Locate the cell with the specified text and output its (X, Y) center coordinate. 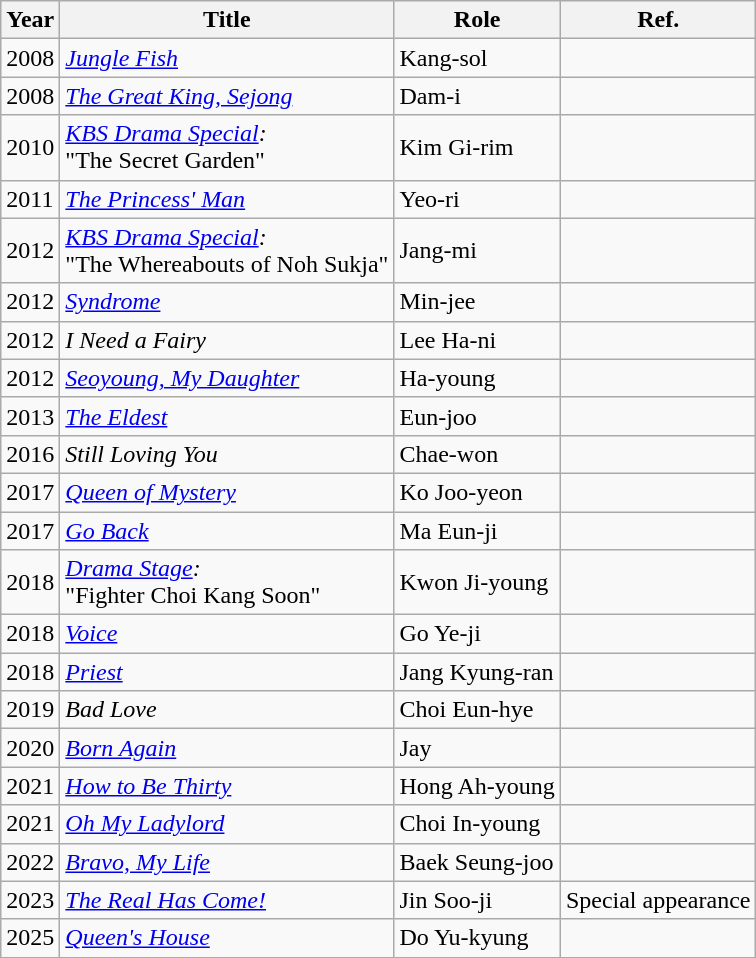
Kang-sol (477, 58)
Kwon Ji-young (477, 582)
Min-jee (477, 302)
Ref. (658, 20)
Chae-won (477, 454)
Bravo, My Life (227, 862)
Go Back (227, 531)
Title (227, 20)
Special appearance (658, 900)
How to Be Thirty (227, 786)
The Great King, Sejong (227, 96)
2020 (30, 748)
2025 (30, 938)
Dam-i (477, 96)
Do Yu-kyung (477, 938)
Still Loving You (227, 454)
The Eldest (227, 416)
2011 (30, 199)
Year (30, 20)
Ko Joo-yeon (477, 492)
2019 (30, 710)
Jungle Fish (227, 58)
Syndrome (227, 302)
Jang Kyung-ran (477, 672)
KBS Drama Special:"The Whereabouts of Noh Sukja" (227, 250)
Jay (477, 748)
Choi Eun-hye (477, 710)
Lee Ha-ni (477, 340)
2022 (30, 862)
Seoyoung, My Daughter (227, 378)
Role (477, 20)
Jin Soo-ji (477, 900)
Yeo-ri (477, 199)
Bad Love (227, 710)
The Real Has Come! (227, 900)
2016 (30, 454)
Baek Seung-joo (477, 862)
I Need a Fairy (227, 340)
Queen's House (227, 938)
Ma Eun-ji (477, 531)
Voice (227, 634)
Oh My Ladylord (227, 824)
Choi In-young (477, 824)
Kim Gi-rim (477, 148)
Hong Ah-young (477, 786)
Priest (227, 672)
Born Again (227, 748)
KBS Drama Special:"The Secret Garden" (227, 148)
2023 (30, 900)
Eun-joo (477, 416)
Ha-young (477, 378)
2010 (30, 148)
The Princess' Man (227, 199)
Go Ye-ji (477, 634)
Jang-mi (477, 250)
2013 (30, 416)
Drama Stage: "Fighter Choi Kang Soon" (227, 582)
Queen of Mystery (227, 492)
